Detect which cell encompasses the target text, then output its [X, Y] center coordinate. 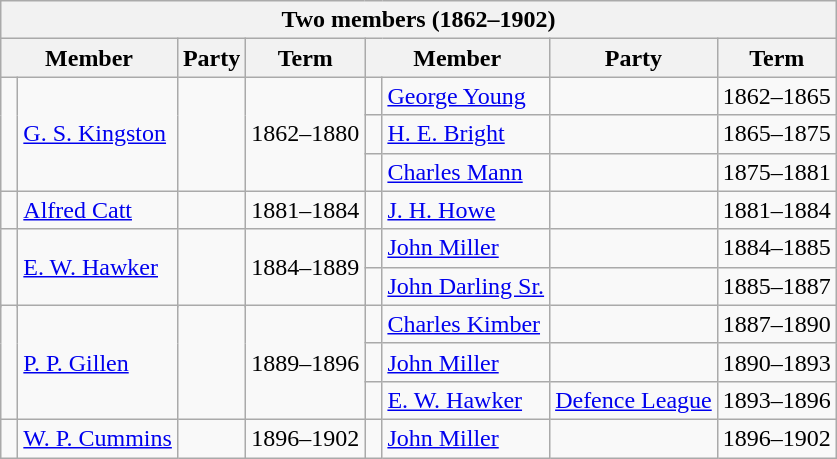
1885–1887 [776, 286]
Two members (1862–1902) [419, 20]
Alfred Catt [98, 210]
Charles Mann [466, 172]
1865–1875 [776, 134]
1884–1889 [306, 267]
1884–1885 [776, 248]
1875–1881 [776, 172]
J. H. Howe [466, 210]
1893–1896 [776, 400]
W. P. Cummins [98, 438]
1890–1893 [776, 362]
Defence League [634, 400]
H. E. Bright [466, 134]
John Darling Sr. [466, 286]
Charles Kimber [466, 324]
George Young [466, 96]
G. S. Kingston [98, 134]
P. P. Gillen [98, 362]
1862–1880 [306, 134]
1889–1896 [306, 362]
1887–1890 [776, 324]
1862–1865 [776, 96]
